For the text-containing cell, return its midpoint in [X, Y] coordinate format. 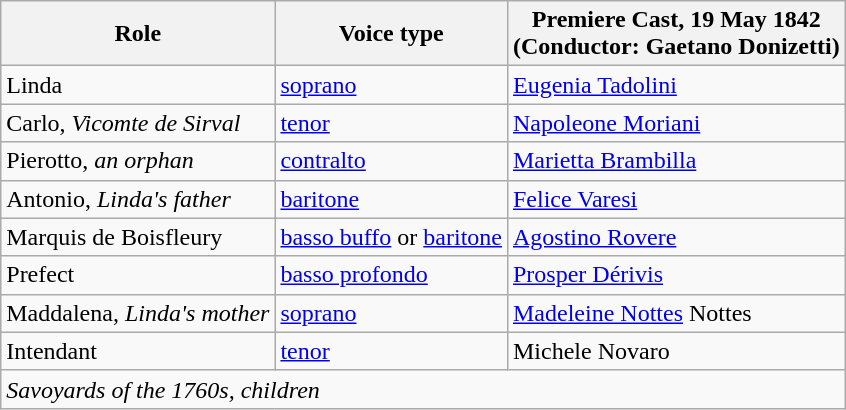
basso buffo or baritone [392, 237]
Voice type [392, 34]
Maddalena, Linda's mother [138, 313]
Marquis de Boisfleury [138, 237]
basso profondo [392, 275]
Prefect [138, 275]
Premiere Cast, 19 May 1842(Conductor: Gaetano Donizetti) [676, 34]
Intendant [138, 351]
baritone [392, 199]
Felice Varesi [676, 199]
Eugenia Tadolini [676, 85]
Agostino Rovere [676, 237]
Michele Novaro [676, 351]
Marietta Brambilla [676, 161]
Napoleone Moriani [676, 123]
Savoyards of the 1760s, children [423, 389]
contralto [392, 161]
Prosper Dérivis [676, 275]
Carlo, Vicomte de Sirval [138, 123]
Pierotto, an orphan [138, 161]
Antonio, Linda's father [138, 199]
Madeleine Nottes Nottes [676, 313]
Role [138, 34]
Linda [138, 85]
